Identify which cell holds the provided text, then report its (X, Y) central coordinate. 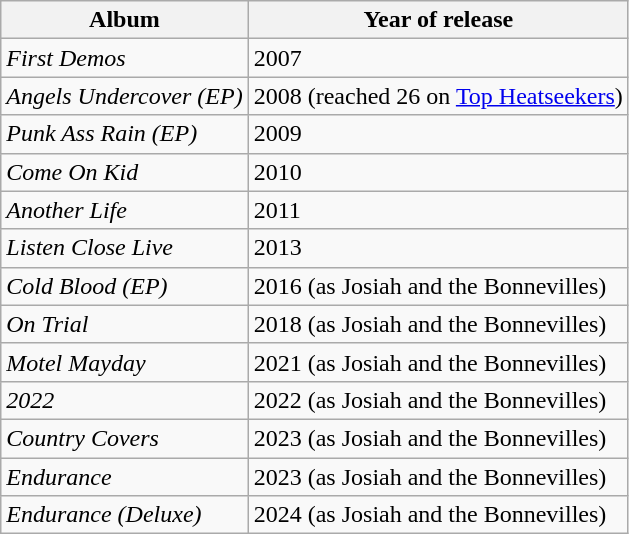
Endurance (124, 477)
Country Covers (124, 438)
2011 (438, 210)
2024 (as Josiah and the Bonnevilles) (438, 515)
2008 (reached 26 on Top Heatseekers) (438, 96)
Endurance (Deluxe) (124, 515)
On Trial (124, 324)
Come On Kid (124, 172)
2007 (438, 58)
2009 (438, 134)
2010 (438, 172)
2022 (as Josiah and the Bonnevilles) (438, 400)
2013 (438, 248)
2018 (as Josiah and the Bonnevilles) (438, 324)
Angels Undercover (EP) (124, 96)
Motel Mayday (124, 362)
Listen Close Live (124, 248)
2016 (as Josiah and the Bonnevilles) (438, 286)
Cold Blood (EP) (124, 286)
Another Life (124, 210)
2022 (124, 400)
2021 (as Josiah and the Bonnevilles) (438, 362)
Punk Ass Rain (EP) (124, 134)
First Demos (124, 58)
Album (124, 20)
Year of release (438, 20)
